Output the (X, Y) coordinate of the center of the cell containing the given text.  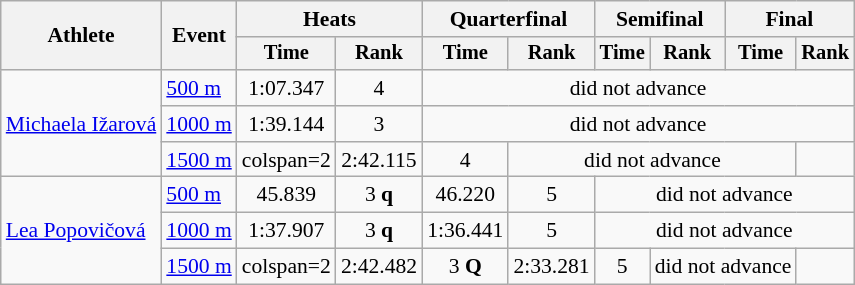
1:07.347 (286, 88)
Event (198, 36)
Heats (330, 19)
46.220 (465, 195)
2:42.115 (379, 160)
45.839 (286, 195)
1:39.144 (286, 124)
1:36.441 (465, 231)
Quarterfinal (508, 19)
3 (379, 124)
Final (790, 19)
Michaela Ižarová (82, 124)
Athlete (82, 36)
Semifinal (660, 19)
2:42.482 (379, 267)
2:33.281 (551, 267)
1:37.907 (286, 231)
3 Q (465, 267)
Lea Popovičová (82, 230)
